Pinpoint the cell where the given text exists, returning its (X, Y) midpoint coordinate. 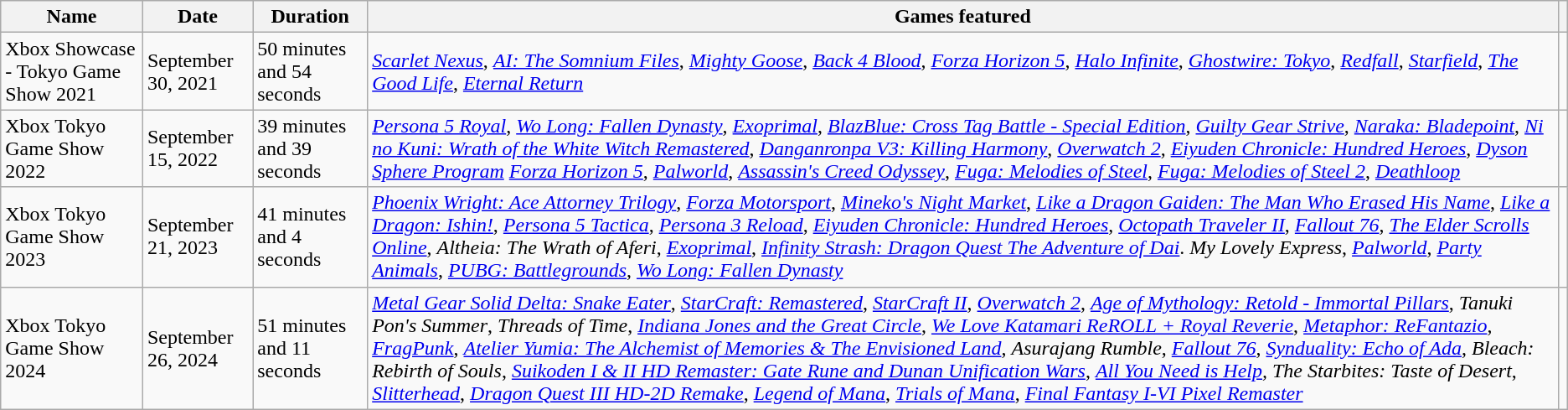
41 minutes and 4 seconds (310, 236)
September 21, 2023 (198, 236)
Xbox Tokyo Game Show 2022 (72, 148)
Xbox Tokyo Game Show 2023 (72, 236)
Xbox Tokyo Game Show 2024 (72, 348)
September 26, 2024 (198, 348)
39 minutes and 39 seconds (310, 148)
Xbox Showcase - Tokyo Game Show 2021 (72, 71)
Duration (310, 17)
Games featured (963, 17)
September 30, 2021 (198, 71)
50 minutes and 54 seconds (310, 71)
Date (198, 17)
51 minutes and 11 seconds (310, 348)
September 15, 2022 (198, 148)
Name (72, 17)
